Locate the cell with the specified text and output its [X, Y] center coordinate. 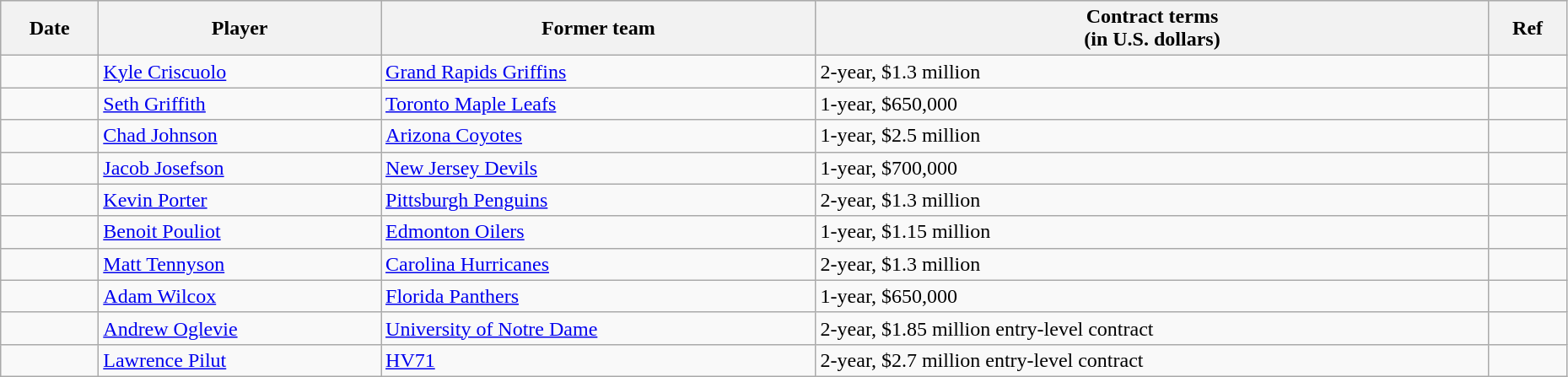
Benoit Pouliot [240, 232]
2-year, $2.7 million entry-level contract [1152, 360]
Carolina Hurricanes [599, 264]
Player [240, 29]
Jacob Josefson [240, 168]
Edmonton Oilers [599, 232]
Kevin Porter [240, 200]
1-year, $2.5 million [1152, 136]
Date [50, 29]
Chad Johnson [240, 136]
1-year, $700,000 [1152, 168]
Andrew Oglevie [240, 328]
Florida Panthers [599, 296]
2-year, $1.85 million entry-level contract [1152, 328]
HV71 [599, 360]
Pittsburgh Penguins [599, 200]
Former team [599, 29]
Contract terms(in U.S. dollars) [1152, 29]
Adam Wilcox [240, 296]
Kyle Criscuolo [240, 72]
Matt Tennyson [240, 264]
New Jersey Devils [599, 168]
Grand Rapids Griffins [599, 72]
Lawrence Pilut [240, 360]
Seth Griffith [240, 104]
Toronto Maple Leafs [599, 104]
Arizona Coyotes [599, 136]
University of Notre Dame [599, 328]
Ref [1528, 29]
1-year, $1.15 million [1152, 232]
